Output the [X, Y] coordinate of the center of the cell containing the given text.  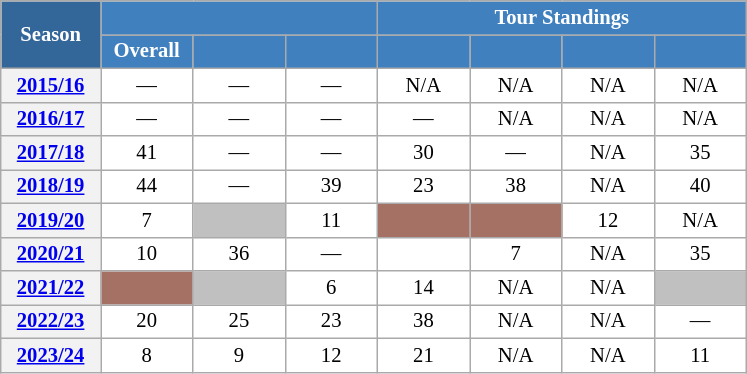
41 [146, 153]
Overall [146, 51]
2018/19 [51, 186]
2022/23 [51, 321]
25 [239, 321]
8 [146, 355]
2023/24 [51, 355]
2016/17 [51, 119]
21 [423, 355]
44 [146, 186]
2017/18 [51, 153]
Tour Standings [562, 17]
2019/20 [51, 220]
Season [51, 34]
30 [423, 153]
2021/22 [51, 287]
36 [239, 254]
10 [146, 254]
20 [146, 321]
14 [423, 287]
39 [331, 186]
6 [331, 287]
2015/16 [51, 85]
9 [239, 355]
2020/21 [51, 254]
40 [700, 186]
